Determine the (x, y) coordinate at the center of the cell enclosing the given text.  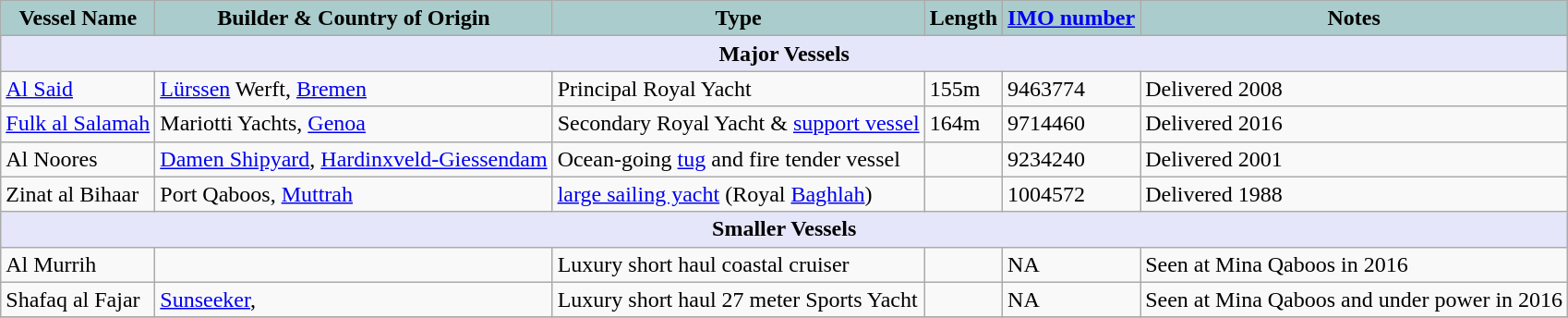
Delivered 2016 (1354, 124)
Seen at Mina Qaboos and under power in 2016 (1354, 300)
164m (963, 124)
IMO number (1071, 18)
155m (963, 89)
large sailing yacht (Royal Baghlah) (739, 194)
Luxury short haul 27 meter Sports Yacht (739, 300)
Shafaq al Fajar (78, 300)
9234240 (1071, 159)
Type (739, 18)
Zinat al Bihaar (78, 194)
Mariotti Yachts, Genoa (354, 124)
Luxury short haul coastal cruiser (739, 264)
Port Qaboos, Muttrah (354, 194)
Length (963, 18)
Builder & Country of Origin (354, 18)
9463774 (1071, 89)
Lürssen Werft, Bremen (354, 89)
Principal Royal Yacht (739, 89)
Fulk al Salamah (78, 124)
Seen at Mina Qaboos in 2016 (1354, 264)
Al Noores (78, 159)
Al Murrih (78, 264)
9714460 (1071, 124)
Delivered 2001 (1354, 159)
Al Said (78, 89)
Ocean-going tug and fire tender vessel (739, 159)
Major Vessels (785, 54)
1004572 (1071, 194)
Vessel Name (78, 18)
Notes (1354, 18)
Delivered 1988 (1354, 194)
Smaller Vessels (785, 229)
Damen Shipyard, Hardinxveld-Giessendam (354, 159)
Secondary Royal Yacht & support vessel (739, 124)
Delivered 2008 (1354, 89)
Sunseeker, (354, 300)
